Determine the (X, Y) coordinate at the center of the cell enclosing the given text.  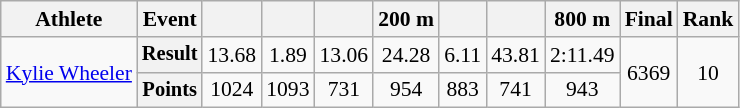
954 (406, 90)
Result (170, 55)
1093 (288, 90)
6.11 (462, 55)
Kylie Wheeler (69, 72)
200 m (406, 19)
6369 (649, 72)
43.81 (516, 55)
Event (170, 19)
741 (516, 90)
2:11.49 (582, 55)
13.68 (232, 55)
800 m (582, 19)
Rank (708, 19)
Points (170, 90)
Final (649, 19)
943 (582, 90)
Athlete (69, 19)
13.06 (344, 55)
1024 (232, 90)
1.89 (288, 55)
731 (344, 90)
24.28 (406, 55)
883 (462, 90)
10 (708, 72)
